Return (X, Y) of the center of cell containing provided text 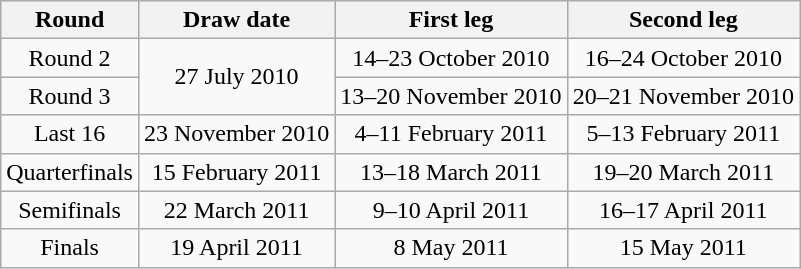
Second leg (683, 20)
16–24 October 2010 (683, 58)
22 March 2011 (236, 210)
Draw date (236, 20)
Quarterfinals (70, 172)
9–10 April 2011 (451, 210)
Round 3 (70, 96)
15 May 2011 (683, 248)
15 February 2011 (236, 172)
16–17 April 2011 (683, 210)
Round 2 (70, 58)
27 July 2010 (236, 77)
13–18 March 2011 (451, 172)
20–21 November 2010 (683, 96)
Semifinals (70, 210)
5–13 February 2011 (683, 134)
4–11 February 2011 (451, 134)
19 April 2011 (236, 248)
19–20 March 2011 (683, 172)
Last 16 (70, 134)
Round (70, 20)
8 May 2011 (451, 248)
Finals (70, 248)
14–23 October 2010 (451, 58)
23 November 2010 (236, 134)
First leg (451, 20)
13–20 November 2010 (451, 96)
